Return the (X, Y) coordinate for the center point of the cell that contains the specified text.  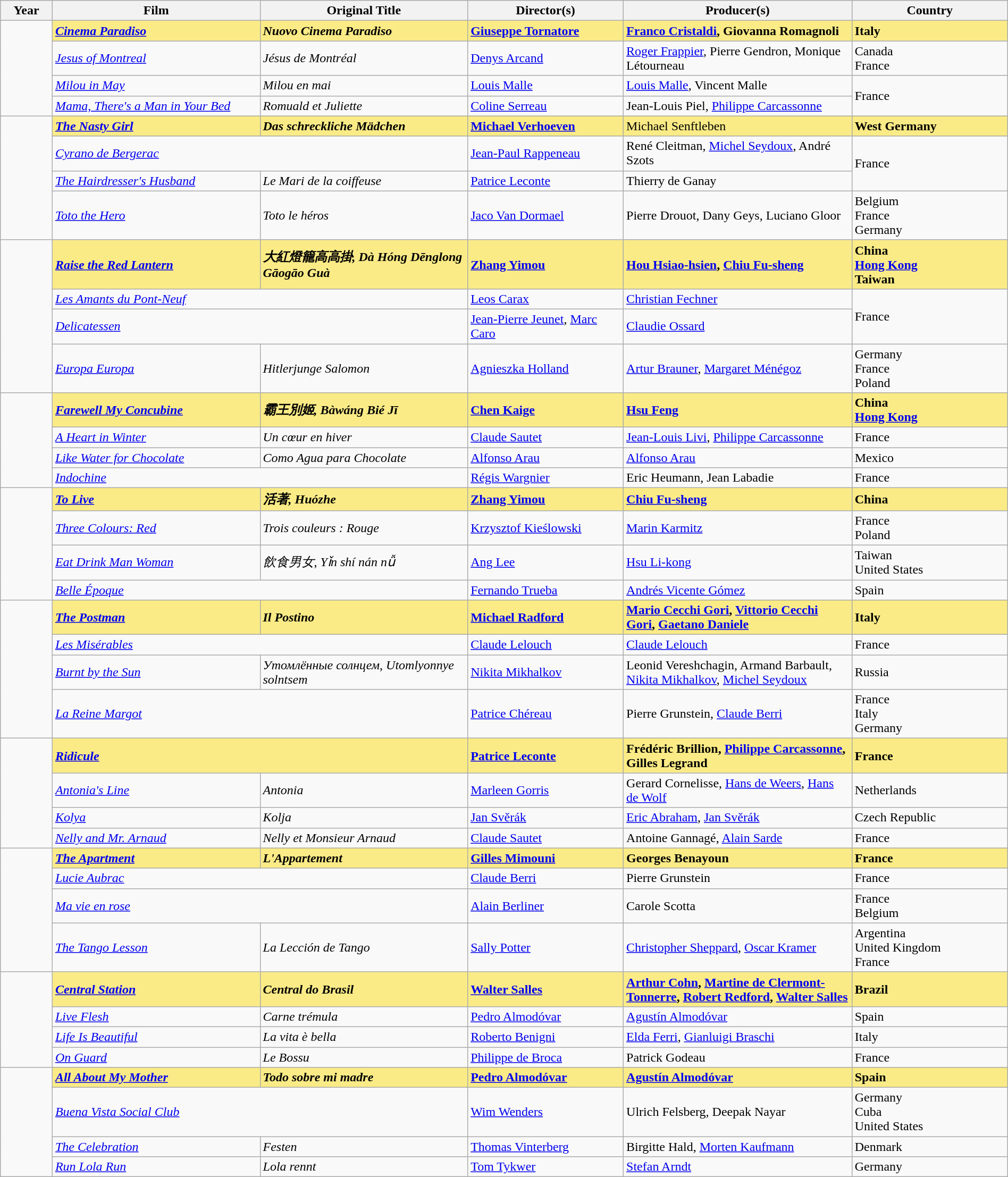
Toto the Hero (156, 215)
Denys Arcand (545, 58)
Ridicule (259, 756)
Hou Hsiao-hsien, Chiu Fu-sheng (738, 264)
Lola rennt (364, 1167)
Ma vie en rose (259, 906)
Jésus de Montréal (364, 58)
Thierry de Ganay (738, 181)
GermanyCubaUnited States (929, 1112)
Taiwan United States (929, 562)
Stefan Arndt (738, 1167)
活著, Huózhe (364, 500)
Jaco Van Dormael (545, 215)
CanadaFrance (929, 58)
Giuseppe Tornatore (545, 31)
La Lección de Tango (364, 947)
Pierre Grunstein (738, 878)
Roberto Benigni (545, 1037)
Louis Malle (545, 86)
Il Postino (364, 618)
飲食男女, Yǐn shí nán nǚ (364, 562)
Cyrano de Bergerac (259, 153)
ChinaHong KongTaiwan (929, 264)
Como Agua para Chocolate (364, 458)
All About My Mother (156, 1078)
The Postman (156, 618)
A Heart in Winter (156, 438)
Nelly and Mr. Arnaud (156, 838)
The Hairdresser's Husband (156, 181)
Mexico (929, 458)
Eric Heumann, Jean Labadie (738, 478)
Claudie Ossard (738, 326)
Утомлённые солнцем, Utomlyonnye solntsem (364, 672)
Central Station (156, 989)
Les Amants du Pont-Neuf (259, 299)
Birgitte Hald, Morten Kaufmann (738, 1147)
L'Appartement (364, 858)
Jan Svěrák (545, 818)
Burnt by the Sun (156, 672)
Patrice Chéreau (545, 714)
Russia (929, 672)
Krzysztof Kieślowski (545, 527)
Wim Wenders (545, 1112)
Eric Abraham, Jan Svěrák (738, 818)
Festen (364, 1147)
Czech Republic (929, 818)
Farewell My Concubine (156, 410)
Eat Drink Man Woman (156, 562)
Europa Europa (156, 368)
Antonia (364, 790)
Thomas Vinterberg (545, 1147)
Film (156, 11)
Le Bossu (364, 1057)
Un cœur en hiver (364, 438)
Run Lola Run (156, 1167)
FranceItalyGermany (929, 714)
Brazil (929, 989)
Philippe de Broca (545, 1057)
Sally Potter (545, 947)
Michael Radford (545, 618)
Year (27, 11)
Jean-Louis Piel, Philippe Carcassonne (738, 106)
Jean-Paul Rappeneau (545, 153)
Walter Salles (545, 989)
Country (929, 11)
Fernando Trueba (545, 590)
Milou in May (156, 86)
Carole Scotta (738, 906)
Jean-Louis Livi, Philippe Carcassonne (738, 438)
Nelly et Monsieur Arnaud (364, 838)
On Guard (156, 1057)
Belle Époque (259, 590)
Denmark (929, 1147)
Gilles Mimouni (545, 858)
Pierre Drouot, Dany Geys, Luciano Gloor (738, 215)
Leonid Vereshchagin, Armand Barbault, Nikita Mikhalkov, Michel Seydoux (738, 672)
Christopher Sheppard, Oscar Kramer (738, 947)
Nuovo Cinema Paradiso (364, 31)
Michael Senftleben (738, 126)
Chen Kaige (545, 410)
Agnieszka Holland (545, 368)
GermanyFrancePoland (929, 368)
Claude Berri (545, 878)
Kolja (364, 818)
Ang Lee (545, 562)
La vita è bella (364, 1037)
Marin Karmitz (738, 527)
The Celebration (156, 1147)
René Cleitman, Michel Seydoux, André Szots (738, 153)
Mama, There's a Man in Your Bed (156, 106)
Delicatessen (259, 326)
Antoine Gannagé, Alain Sarde (738, 838)
Raise the Red Lantern (156, 264)
大紅燈籠高高掛, Dà Hóng Dēnglong Gāogāo Guà (364, 264)
Indochine (259, 478)
Toto le héros (364, 215)
Roger Frappier, Pierre Gendron, Monique Létourneau (738, 58)
Gerard Cornelisse, Hans de Weers, Hans de Wolf (738, 790)
The Apartment (156, 858)
Coline Serreau (545, 106)
Artur Brauner, Margaret Ménégoz (738, 368)
Germany (929, 1167)
Carne trémula (364, 1016)
Les Misérables (259, 645)
Patrick Godeau (738, 1057)
Pierre Grunstein, Claude Berri (738, 714)
La Reine Margot (259, 714)
ChinaHong Kong (929, 410)
Netherlands (929, 790)
Michael Verhoeven (545, 126)
Buena Vista Social Club (259, 1112)
Arthur Cohn, Martine de Clermont-Tonnerre, Robert Redford, Walter Salles (738, 989)
Trois couleurs : Rouge (364, 527)
The Tango Lesson (156, 947)
Cinema Paradiso (156, 31)
BelgiumFranceGermany (929, 215)
Alain Berliner (545, 906)
Elda Ferri, Gianluigi Braschi (738, 1037)
Christian Fechner (738, 299)
Milou en mai (364, 86)
Three Colours: Red (156, 527)
To Live (156, 500)
Das schreckliche Mädchen (364, 126)
Franco Cristaldi, Giovanna Romagnoli (738, 31)
Le Mari de la coiffeuse (364, 181)
Original Title (364, 11)
Jesus of Montreal (156, 58)
Andrés Vicente Gómez (738, 590)
Chiu Fu-sheng (738, 500)
Jean-Pierre Jeunet, Marc Caro (545, 326)
ArgentinaUnited KingdomFrance (929, 947)
Nikita Mikhalkov (545, 672)
Hsu Feng (738, 410)
West Germany (929, 126)
FranceBelgium (929, 906)
Todo sobre mi madre (364, 1078)
Romuald et Juliette (364, 106)
Producer(s) (738, 11)
The Nasty Girl (156, 126)
Marleen Gorris (545, 790)
Like Water for Chocolate (156, 458)
Tom Tykwer (545, 1167)
China (929, 500)
Frédéric Brillion, Philippe Carcassonne, Gilles Legrand (738, 756)
Régis Wargnier (545, 478)
Ulrich Felsberg, Deepak Nayar (738, 1112)
Mario Cecchi Gori, Vittorio Cecchi Gori, Gaetano Daniele (738, 618)
Leos Carax (545, 299)
霸王別姬, Bàwáng Bié Jī (364, 410)
Louis Malle, Vincent Malle (738, 86)
Lucie Aubrac (259, 878)
Central do Brasil (364, 989)
Georges Benayoun (738, 858)
Hsu Li-kong (738, 562)
Live Flesh (156, 1016)
Kolya (156, 818)
Director(s) (545, 11)
Antonia's Line (156, 790)
Life Is Beautiful (156, 1037)
Hitlerjunge Salomon (364, 368)
FrancePoland (929, 527)
